Extract the (x, y) coordinate from the center of the cell holding the provided text.  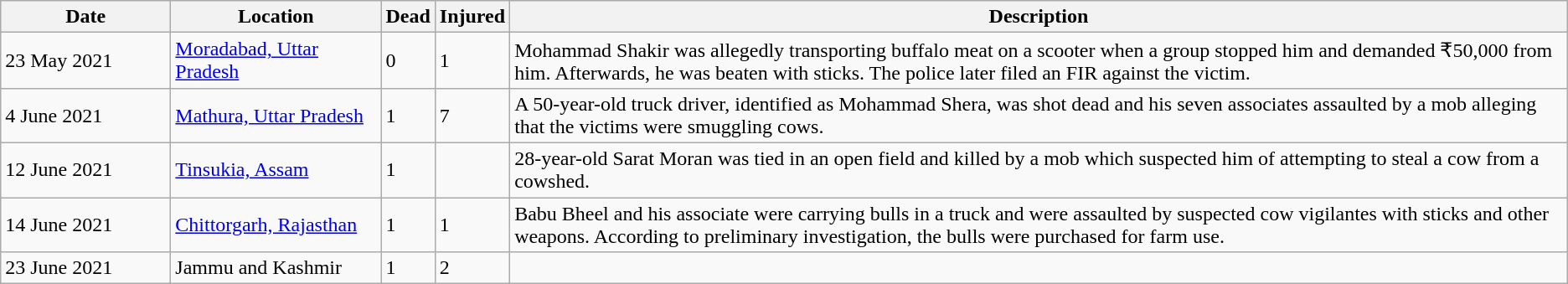
14 June 2021 (85, 225)
Moradabad, Uttar Pradesh (276, 60)
2 (472, 268)
Injured (472, 17)
Jammu and Kashmir (276, 268)
0 (408, 60)
Dead (408, 17)
12 June 2021 (85, 169)
23 June 2021 (85, 268)
28-year-old Sarat Moran was tied in an open field and killed by a mob which suspected him of attempting to steal a cow from a cowshed. (1039, 169)
Description (1039, 17)
23 May 2021 (85, 60)
7 (472, 116)
Chittorgarh, Rajasthan (276, 225)
Location (276, 17)
Date (85, 17)
Mathura, Uttar Pradesh (276, 116)
Tinsukia, Assam (276, 169)
4 June 2021 (85, 116)
